Scan for the cell matching the given text and deliver its [X, Y] coordinate at center. 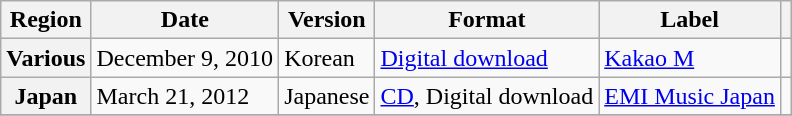
Digital download [487, 58]
Kakao M [690, 58]
December 9, 2010 [185, 58]
CD, Digital download [487, 96]
Korean [327, 58]
March 21, 2012 [185, 96]
Japanese [327, 96]
Version [327, 20]
EMI Music Japan [690, 96]
Label [690, 20]
Format [487, 20]
Various [46, 58]
Japan [46, 96]
Date [185, 20]
Region [46, 20]
